Find where the given text appears and provide that cell's center as [X, Y] coordinate. 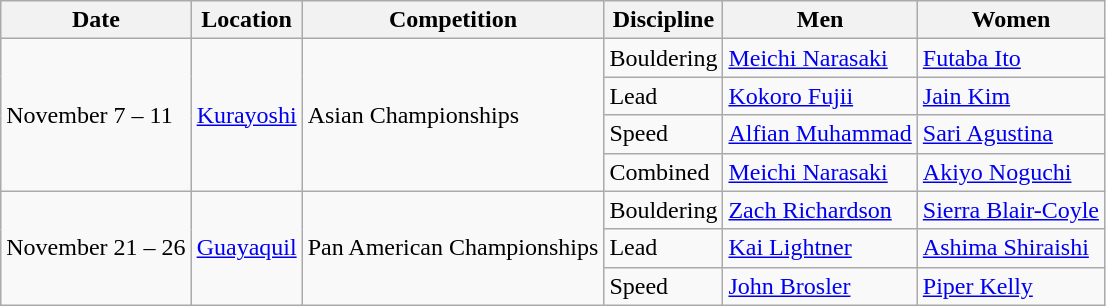
Asian Championships [453, 115]
Zach Richardson [820, 210]
Guayaquil [246, 248]
Pan American Championships [453, 248]
Ashima Shiraishi [1010, 248]
Women [1010, 20]
Piper Kelly [1010, 286]
Kai Lightner [820, 248]
Combined [664, 172]
Location [246, 20]
Kokoro Fujii [820, 96]
Sari Agustina [1010, 134]
Discipline [664, 20]
Akiyo Noguchi [1010, 172]
November 7 – 11 [96, 115]
Jain Kim [1010, 96]
Date [96, 20]
Alfian Muhammad [820, 134]
Sierra Blair-Coyle [1010, 210]
Futaba Ito [1010, 58]
John Brosler [820, 286]
Competition [453, 20]
Kurayoshi [246, 115]
Men [820, 20]
November 21 – 26 [96, 248]
